Capture the cell that displays the provided text and extract its [X, Y] central coordinate. 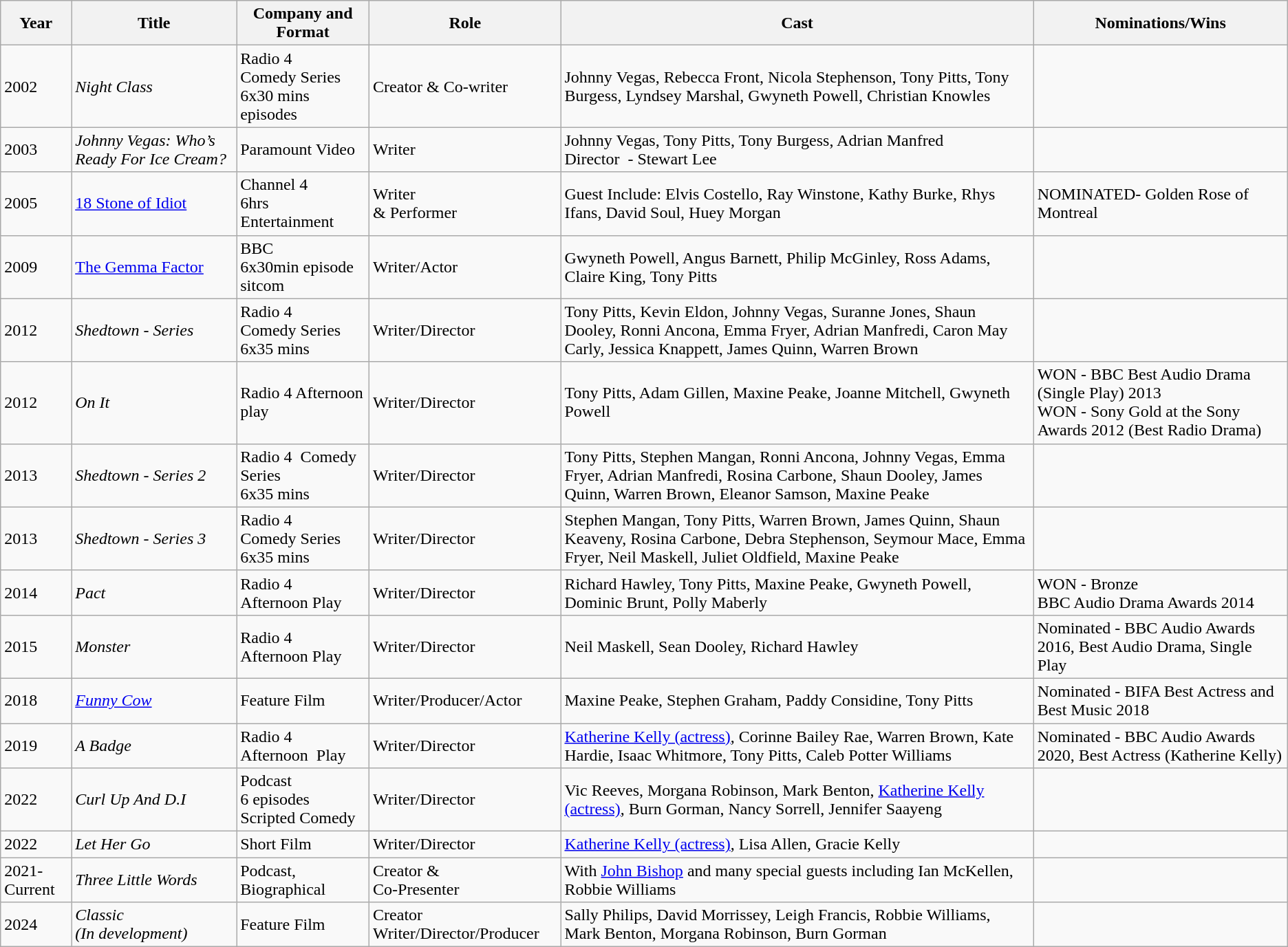
Guest Include: Elvis Costello, Ray Winstone, Kathy Burke, Rhys Ifans, David Soul, Huey Morgan [797, 204]
Katherine Kelly (actress), Corinne Bailey Rae, Warren Brown, Kate Hardie, Isaac Whitmore, Tony Pitts, Caleb Potter Williams [797, 745]
Johnny Vegas, Tony Pitts, Tony Burgess, Adrian ManfredDirector - Stewart Lee [797, 150]
Radio 4 Afternoon play [303, 403]
Shedtown - Series [154, 330]
Radio 4 Comedy Series6x35 mins [303, 475]
Channel 46hrs Entertainment [303, 204]
The Gemma Factor [154, 267]
Radio 4Comedy Series6x30 mins episodes [303, 87]
Creator & Co-writer [465, 87]
Writer/Actor [465, 267]
Night Class [154, 87]
Paramount Video [303, 150]
Nominated - BIFA Best Actress and Best Music 2018 [1160, 700]
18 Stone of Idiot [154, 204]
Pact [154, 593]
WON - BronzeBBC Audio Drama Awards 2014 [1160, 593]
2002 [36, 87]
Monster [154, 646]
Richard Hawley, Tony Pitts, Maxine Peake, Gwyneth Powell, Dominic Brunt, Polly Maberly [797, 593]
Writer& Performer [465, 204]
2005 [36, 204]
With John Bishop and many special guests including Ian McKellen, Robbie Williams [797, 880]
WON - BBC Best Audio Drama (Single Play) 2013WON - Sony Gold at the Sony Awards 2012 (Best Radio Drama) [1160, 403]
2018 [36, 700]
2014 [36, 593]
On It [154, 403]
Title [154, 23]
2009 [36, 267]
2015 [36, 646]
Creator Writer/Director/Producer [465, 924]
2021-Current [36, 880]
Nominated - BBC Audio Awards 2020, Best Actress (Katherine Kelly) [1160, 745]
Johnny Vegas: Who’s Ready For Ice Cream? [154, 150]
Podcast6 episodes Scripted Comedy [303, 800]
Let Her Go [154, 845]
BBC6x30min episode sitcom [303, 267]
Katherine Kelly (actress), Lisa Allen, Gracie Kelly [797, 845]
A Badge [154, 745]
Creator &Co-Presenter [465, 880]
Year [36, 23]
Neil Maskell, Sean Dooley, Richard Hawley [797, 646]
NOMINATED- Golden Rose of Montreal [1160, 204]
Short Film [303, 845]
Vic Reeves, Morgana Robinson, Mark Benton, Katherine Kelly (actress), Burn Gorman, Nancy Sorrell, Jennifer Saayeng [797, 800]
Tony Pitts, Adam Gillen, Maxine Peake, Joanne Mitchell, Gwyneth Powell [797, 403]
2019 [36, 745]
Three Little Words [154, 880]
Sally Philips, David Morrissey, Leigh Francis, Robbie Williams, Mark Benton, Morgana Robinson, Burn Gorman [797, 924]
Company and Format [303, 23]
2024 [36, 924]
Curl Up And D.I [154, 800]
Gwyneth Powell, Angus Barnett, Philip McGinley, Ross Adams, Claire King, Tony Pitts [797, 267]
Funny Cow [154, 700]
Shedtown - Series 2 [154, 475]
Nominations/Wins [1160, 23]
Writer/Producer/Actor [465, 700]
Cast [797, 23]
Nominated - BBC Audio Awards 2016, Best Audio Drama, Single Play [1160, 646]
Classic(In development) [154, 924]
Writer [465, 150]
Maxine Peake, Stephen Graham, Paddy Considine, Tony Pitts [797, 700]
Role [465, 23]
Johnny Vegas, Rebecca Front, Nicola Stephenson, Tony Pitts, Tony Burgess, Lyndsey Marshal, Gwyneth Powell, Christian Knowles [797, 87]
Shedtown - Series 3 [154, 538]
Podcast, Biographical [303, 880]
2003 [36, 150]
